Pinpoint the cell where the given text exists, returning its (X, Y) midpoint coordinate. 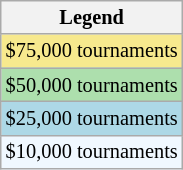
Legend (92, 17)
$50,000 tournaments (92, 85)
$75,000 tournaments (92, 51)
$25,000 tournaments (92, 118)
$10,000 tournaments (92, 152)
